Capture the cell that displays the provided text and extract its [x, y] central coordinate. 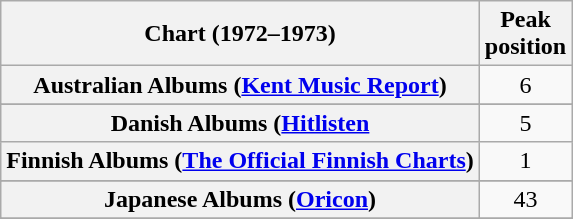
Peakposition [525, 34]
Chart (1972–1973) [240, 34]
Danish Albums (Hitlisten [240, 123]
43 [525, 199]
5 [525, 123]
Australian Albums (Kent Music Report) [240, 85]
Finnish Albums (The Official Finnish Charts) [240, 161]
1 [525, 161]
Japanese Albums (Oricon) [240, 199]
6 [525, 85]
